Provide the [x, y] coordinate of the cell's center where the given text is located.  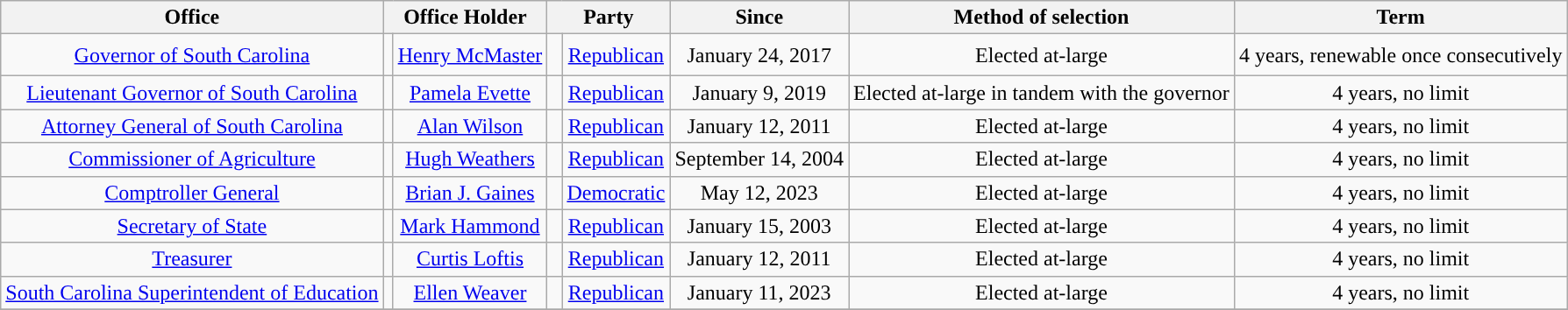
Alan Wilson [470, 126]
Since [759, 18]
Lieutenant Governor of South Carolina [192, 93]
Office [192, 18]
Governor of South Carolina [192, 55]
Commissioner of Agriculture [192, 159]
Secretary of State [192, 226]
Elected at-large in tandem with the governor [1042, 93]
Hugh Weathers [470, 159]
Democratic [616, 193]
January 15, 2003 [759, 226]
Mark Hammond [470, 226]
Pamela Evette [470, 93]
Treasurer [192, 259]
South Carolina Superintendent of Education [192, 292]
Henry McMaster [470, 55]
May 12, 2023 [759, 193]
Curtis Loftis [470, 259]
4 years, renewable once consecutively [1401, 55]
September 14, 2004 [759, 159]
Office Holder [465, 18]
Ellen Weaver [470, 292]
Attorney General of South Carolina [192, 126]
Party [609, 18]
Term [1401, 18]
January 11, 2023 [759, 292]
January 24, 2017 [759, 55]
January 9, 2019 [759, 93]
Comptroller General [192, 193]
Brian J. Gaines [470, 193]
Method of selection [1042, 18]
